For the text-containing cell, return its midpoint in [x, y] coordinate format. 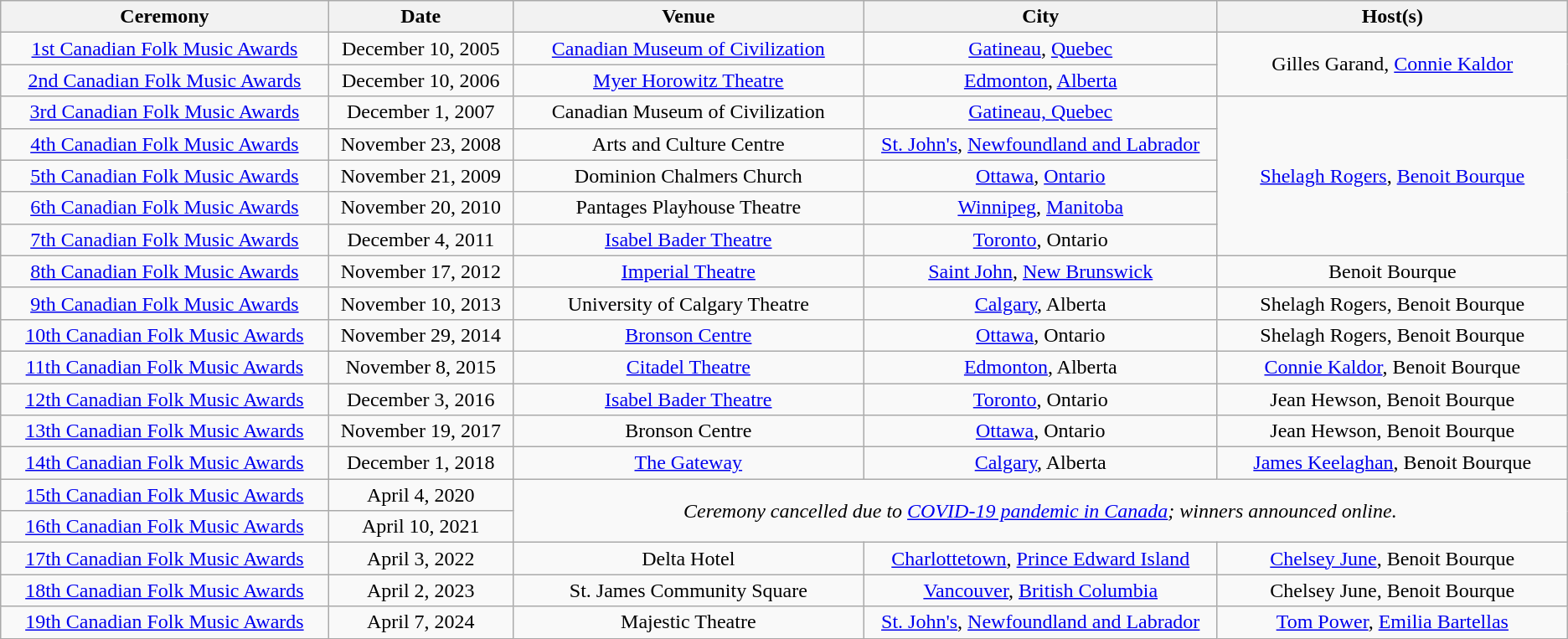
Gilles Garand, Connie Kaldor [1392, 64]
November 10, 2013 [420, 303]
Venue [689, 17]
November 19, 2017 [420, 431]
Winnipeg, Manitoba [1040, 208]
17th Canadian Folk Music Awards [164, 559]
Imperial Theatre [689, 271]
James Keelaghan, Benoit Bourque [1392, 463]
December 3, 2016 [420, 399]
April 3, 2022 [420, 559]
Date [420, 17]
10th Canadian Folk Music Awards [164, 335]
8th Canadian Folk Music Awards [164, 271]
November 23, 2008 [420, 144]
5th Canadian Folk Music Awards [164, 176]
Majestic Theatre [689, 622]
December 1, 2007 [420, 112]
Ceremony cancelled due to COVID-19 pandemic in Canada; winners announced online. [1040, 511]
Benoit Bourque [1392, 271]
16th Canadian Folk Music Awards [164, 527]
Arts and Culture Centre [689, 144]
Ceremony [164, 17]
April 2, 2023 [420, 590]
Vancouver, British Columbia [1040, 590]
18th Canadian Folk Music Awards [164, 590]
Citadel Theatre [689, 367]
St. James Community Square [689, 590]
19th Canadian Folk Music Awards [164, 622]
April 7, 2024 [420, 622]
University of Calgary Theatre [689, 303]
Host(s) [1392, 17]
Saint John, New Brunswick [1040, 271]
Delta Hotel [689, 559]
Tom Power, Emilia Bartellas [1392, 622]
Pantages Playhouse Theatre [689, 208]
12th Canadian Folk Music Awards [164, 399]
December 1, 2018 [420, 463]
December 10, 2005 [420, 49]
9th Canadian Folk Music Awards [164, 303]
2nd Canadian Folk Music Awards [164, 80]
Charlottetown, Prince Edward Island [1040, 559]
November 17, 2012 [420, 271]
City [1040, 17]
11th Canadian Folk Music Awards [164, 367]
Myer Horowitz Theatre [689, 80]
1st Canadian Folk Music Awards [164, 49]
The Gateway [689, 463]
November 8, 2015 [420, 367]
December 10, 2006 [420, 80]
November 29, 2014 [420, 335]
13th Canadian Folk Music Awards [164, 431]
December 4, 2011 [420, 240]
April 10, 2021 [420, 527]
November 20, 2010 [420, 208]
April 4, 2020 [420, 495]
4th Canadian Folk Music Awards [164, 144]
Dominion Chalmers Church [689, 176]
7th Canadian Folk Music Awards [164, 240]
3rd Canadian Folk Music Awards [164, 112]
November 21, 2009 [420, 176]
Connie Kaldor, Benoit Bourque [1392, 367]
6th Canadian Folk Music Awards [164, 208]
14th Canadian Folk Music Awards [164, 463]
15th Canadian Folk Music Awards [164, 495]
